Locate the cell with the specified text and output its (X, Y) center coordinate. 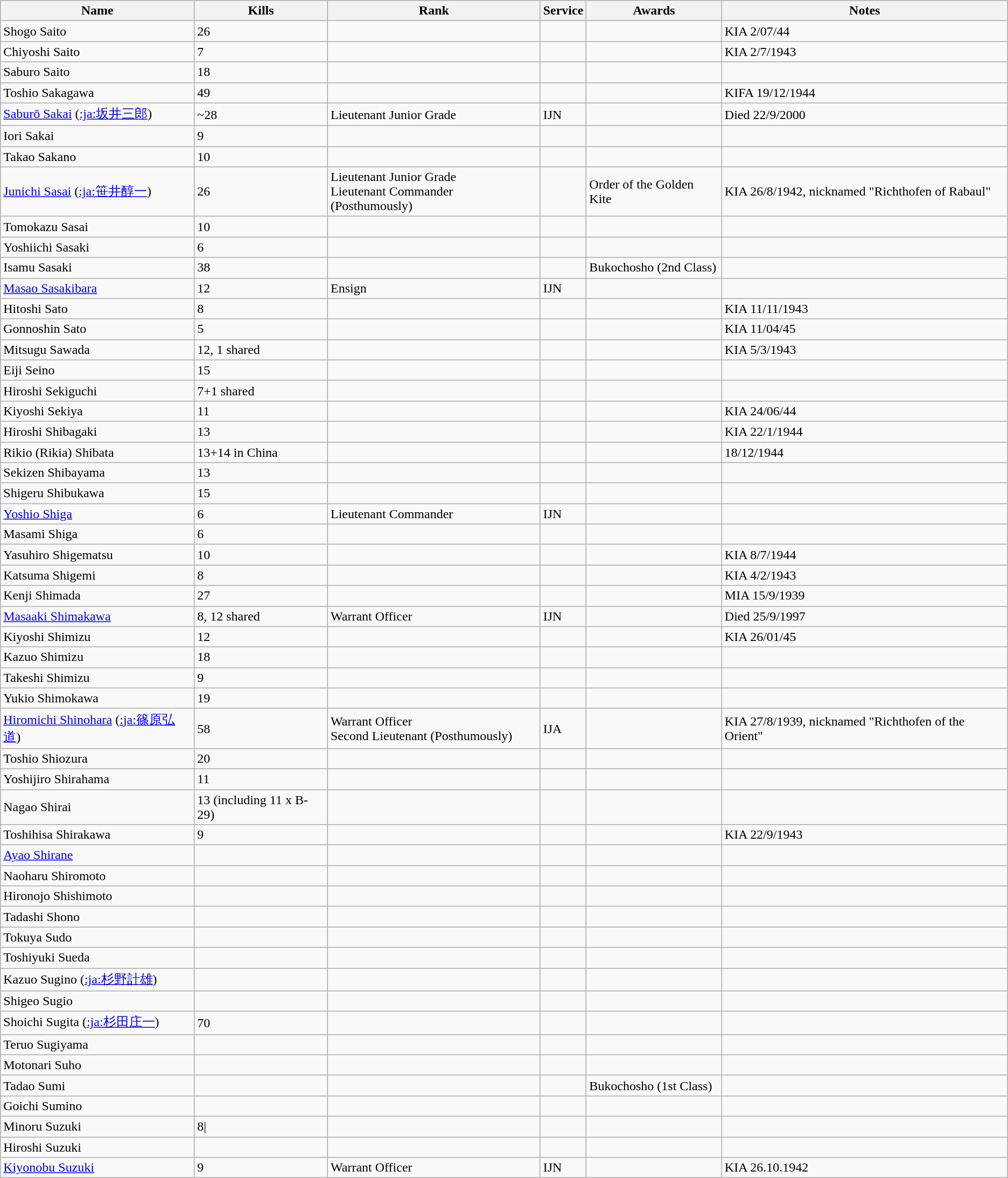
Yoshio Shiga (97, 514)
49 (261, 93)
Katsuma Shigemi (97, 575)
KIA 22/1/1944 (865, 431)
7+1 shared (261, 391)
Shigeo Sugio (97, 1001)
Takao Sakano (97, 157)
Gonnoshin Sato (97, 329)
Masaaki Shimakawa (97, 616)
Kills (261, 11)
KIA 11/11/1943 (865, 309)
KIA 22/9/1943 (865, 835)
Service (563, 11)
Takeshi Shimizu (97, 678)
Saburo Saito (97, 72)
KIA 26.10.1942 (865, 1168)
Teruo Sugiyama (97, 1044)
KIA 8/7/1944 (865, 555)
18/12/1944 (865, 452)
Kenji Shimada (97, 596)
Notes (865, 11)
Hiroshi Sekiguchi (97, 391)
Lieutenant Junior GradeLieutenant Commander (Posthumously) (434, 192)
Rikio (Rikia) Shibata (97, 452)
Bukochosho (2nd Class) (654, 268)
Warrant OfficerSecond Lieutenant (Posthumously) (434, 728)
Saburō Sakai (:ja:坂井三郎) (97, 114)
58 (261, 728)
KIA 11/04/45 (865, 329)
Yasuhiro Shigematsu (97, 555)
Hitoshi Sato (97, 309)
Hironojo Shishimoto (97, 896)
Tomokazu Sasai (97, 227)
Died 25/9/1997 (865, 616)
7 (261, 52)
Yukio Shimokawa (97, 698)
Rank (434, 11)
MIA 15/9/1939 (865, 596)
Tadao Sumi (97, 1085)
KIA 2/07/44 (865, 31)
~28 (261, 114)
IJA (563, 728)
Hiroshi Shibagaki (97, 431)
Goichi Sumino (97, 1106)
8, 12 shared (261, 616)
70 (261, 1023)
Tadashi Shono (97, 917)
27 (261, 596)
Toshio Shiozura (97, 758)
Isamu Sasaki (97, 268)
Kiyonobu Suzuki (97, 1168)
Awards (654, 11)
12, 1 shared (261, 350)
20 (261, 758)
Toshihisa Shirakawa (97, 835)
Toshio Sakagawa (97, 93)
13+14 in China (261, 452)
Kiyoshi Sekiya (97, 411)
Ayao Shirane (97, 855)
Mitsugu Sawada (97, 350)
38 (261, 268)
KIA 26/01/45 (865, 637)
KIA 4/2/1943 (865, 575)
KIA 27/8/1939, nicknamed "Richthofen of the Orient" (865, 728)
Kazuo Sugino (:ja:杉野計雄) (97, 979)
Naoharu Shiromoto (97, 876)
Masao Sasakibara (97, 288)
Lieutenant Junior Grade (434, 114)
Kiyoshi Shimizu (97, 637)
Died 22/9/2000 (865, 114)
Shigeru Shibukawa (97, 493)
19 (261, 698)
KIA 2/7/1943 (865, 52)
Yoshiichi Sasaki (97, 247)
Hiromichi Shinohara (:ja:篠原弘道) (97, 728)
KIA 26/8/1942, nicknamed "Richthofen of Rabaul" (865, 192)
Chiyoshi Saito (97, 52)
Lieutenant Commander (434, 514)
Yoshijiro Shirahama (97, 779)
Sekizen Shibayama (97, 473)
13 (including 11 x B-29) (261, 807)
Iori Sakai (97, 136)
Shogo Saito (97, 31)
Minoru Suzuki (97, 1126)
Motonari Suho (97, 1065)
Hiroshi Suzuki (97, 1147)
Order of the Golden Kite (654, 192)
8| (261, 1126)
5 (261, 329)
Nagao Shirai (97, 807)
KIA 5/3/1943 (865, 350)
Masami Shiga (97, 534)
KIFA 19/12/1944 (865, 93)
Eiji Seino (97, 370)
Bukochosho (1st Class) (654, 1085)
Name (97, 11)
Junichi Sasai (:ja:笹井醇一) (97, 192)
KIA 24/06/44 (865, 411)
Kazuo Shimizu (97, 657)
Ensign (434, 288)
Shoichi Sugita (:ja:杉田庄一) (97, 1023)
Toshiyuki Sueda (97, 958)
Tokuya Sudo (97, 937)
